For the text-containing cell, return its midpoint in (x, y) coordinate format. 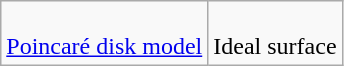
Poincaré disk model (104, 34)
Ideal surface (275, 34)
